Return (X, Y) of the center of cell containing provided text 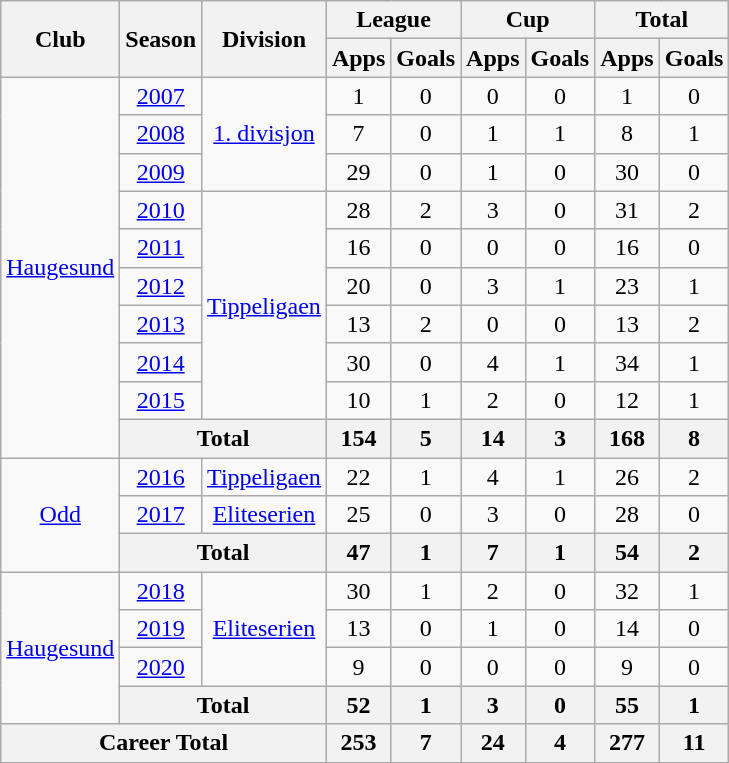
168 (627, 438)
55 (627, 705)
Odd (60, 515)
1. divisjon (264, 134)
5 (426, 438)
2009 (161, 172)
2010 (161, 210)
Cup (528, 20)
54 (627, 553)
10 (358, 400)
22 (358, 477)
2012 (161, 286)
32 (627, 591)
34 (627, 362)
Season (161, 39)
23 (627, 286)
154 (358, 438)
2015 (161, 400)
2007 (161, 96)
52 (358, 705)
Club (60, 39)
League (393, 20)
26 (627, 477)
2013 (161, 324)
29 (358, 172)
2019 (161, 629)
2011 (161, 248)
20 (358, 286)
2017 (161, 515)
2018 (161, 591)
Division (264, 39)
12 (627, 400)
47 (358, 553)
31 (627, 210)
2016 (161, 477)
277 (627, 743)
24 (493, 743)
25 (358, 515)
2020 (161, 667)
253 (358, 743)
11 (694, 743)
2014 (161, 362)
2008 (161, 134)
Career Total (164, 743)
